Capture the cell that displays the provided text and extract its [x, y] central coordinate. 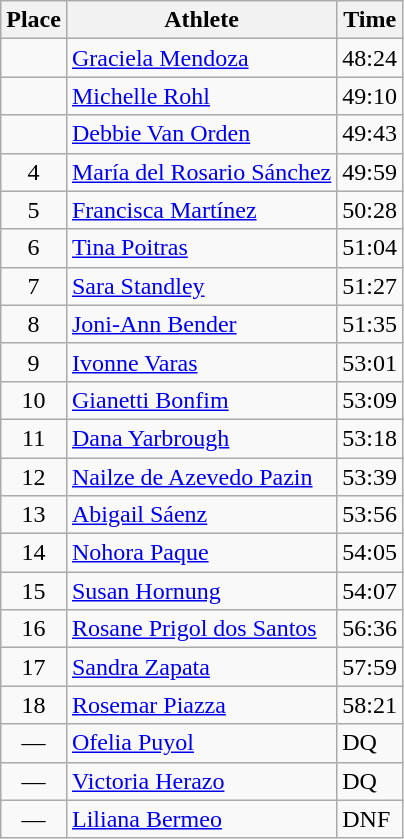
Time [370, 20]
Dana Yarbrough [201, 438]
Ivonne Varas [201, 362]
11 [34, 438]
49:43 [370, 134]
10 [34, 400]
8 [34, 324]
51:27 [370, 286]
56:36 [370, 629]
Sandra Zapata [201, 667]
54:05 [370, 553]
51:04 [370, 248]
48:24 [370, 58]
5 [34, 210]
Debbie Van Orden [201, 134]
13 [34, 515]
Francisca Martínez [201, 210]
58:21 [370, 705]
53:01 [370, 362]
Tina Poitras [201, 248]
Michelle Rohl [201, 96]
57:59 [370, 667]
17 [34, 667]
DNF [370, 819]
Rosemar Piazza [201, 705]
Ofelia Puyol [201, 743]
Joni-Ann Bender [201, 324]
53:56 [370, 515]
Graciela Mendoza [201, 58]
54:07 [370, 591]
7 [34, 286]
9 [34, 362]
Gianetti Bonfim [201, 400]
Abigail Sáenz [201, 515]
Sara Standley [201, 286]
Athlete [201, 20]
53:09 [370, 400]
15 [34, 591]
49:59 [370, 172]
12 [34, 477]
Rosane Prigol dos Santos [201, 629]
Place [34, 20]
María del Rosario Sánchez [201, 172]
53:39 [370, 477]
51:35 [370, 324]
53:18 [370, 438]
Nohora Paque [201, 553]
Susan Hornung [201, 591]
14 [34, 553]
50:28 [370, 210]
Victoria Herazo [201, 781]
Nailze de Azevedo Pazin [201, 477]
Liliana Bermeo [201, 819]
6 [34, 248]
18 [34, 705]
49:10 [370, 96]
4 [34, 172]
16 [34, 629]
